For the text-containing cell, return its midpoint in [x, y] coordinate format. 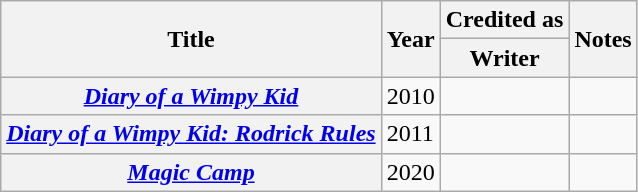
Notes [603, 39]
Writer [504, 58]
Credited as [504, 20]
Diary of a Wimpy Kid: Rodrick Rules [191, 134]
2010 [410, 96]
Diary of a Wimpy Kid [191, 96]
Magic Camp [191, 172]
2011 [410, 134]
Title [191, 39]
Year [410, 39]
2020 [410, 172]
